Provide the (X, Y) coordinate of the cell's center where the given text is located.  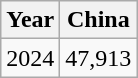
2024 (30, 58)
47,913 (98, 58)
China (98, 20)
Year (30, 20)
